Scan for the cell matching the given text and deliver its [X, Y] coordinate at center. 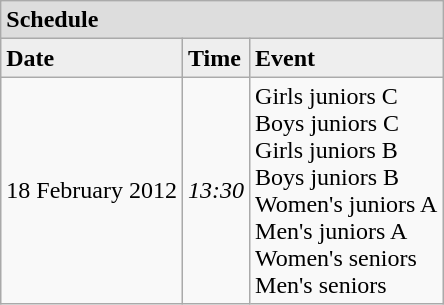
Event [346, 58]
Girls juniors CBoys juniors CGirls juniors BBoys juniors BWomen's juniors AMen's juniors AWomen's seniorsMen's seniors [346, 190]
18 February 2012 [92, 190]
Time [216, 58]
Schedule [222, 20]
Date [92, 58]
13:30 [216, 190]
